Locate the cell with the specified text and output its (X, Y) center coordinate. 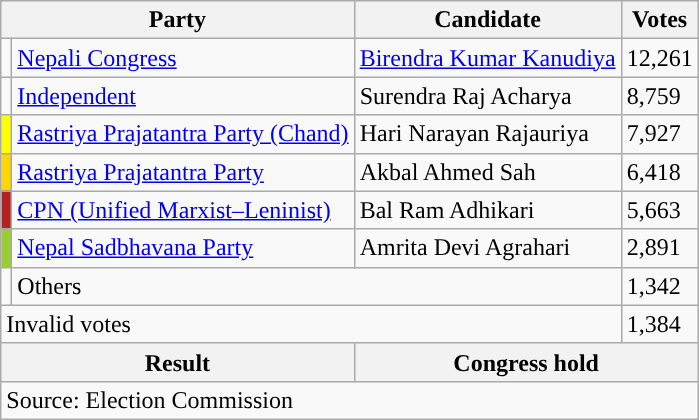
1,384 (660, 324)
Surendra Raj Acharya (488, 96)
Rastriya Prajatantra Party (Chand) (183, 134)
Source: Election Commission (350, 400)
Independent (183, 96)
5,663 (660, 210)
6,418 (660, 172)
Votes (660, 20)
Result (178, 362)
Invalid votes (311, 324)
Congress hold (526, 362)
7,927 (660, 134)
12,261 (660, 58)
Nepal Sadbhavana Party (183, 248)
Akbal Ahmed Sah (488, 172)
Birendra Kumar Kanudiya (488, 58)
Amrita Devi Agrahari (488, 248)
Rastriya Prajatantra Party (183, 172)
2,891 (660, 248)
8,759 (660, 96)
Others (316, 286)
Candidate (488, 20)
1,342 (660, 286)
Nepali Congress (183, 58)
Hari Narayan Rajauriya (488, 134)
Party (178, 20)
CPN (Unified Marxist–Leninist) (183, 210)
Bal Ram Adhikari (488, 210)
